Locate the cell with the specified text and output its [X, Y] center coordinate. 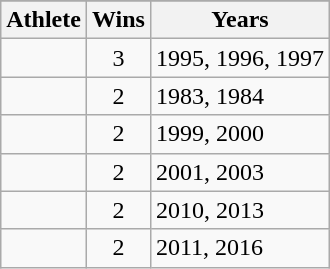
Athlete [44, 20]
Years [240, 20]
2011, 2016 [240, 248]
2001, 2003 [240, 172]
1999, 2000 [240, 134]
2010, 2013 [240, 210]
1995, 1996, 1997 [240, 58]
1983, 1984 [240, 96]
3 [118, 58]
Wins [118, 20]
